For the text-containing cell, return its midpoint in (X, Y) coordinate format. 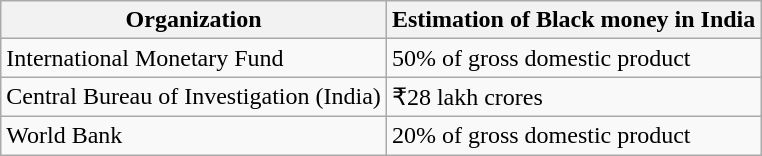
₹28 lakh crores (573, 97)
20% of gross domestic product (573, 135)
Organization (194, 20)
World Bank (194, 135)
50% of gross domestic product (573, 58)
Central Bureau of Investigation (India) (194, 97)
International Monetary Fund (194, 58)
Estimation of Black money in India (573, 20)
